Extract the [x, y] coordinate from the center of the cell holding the provided text.  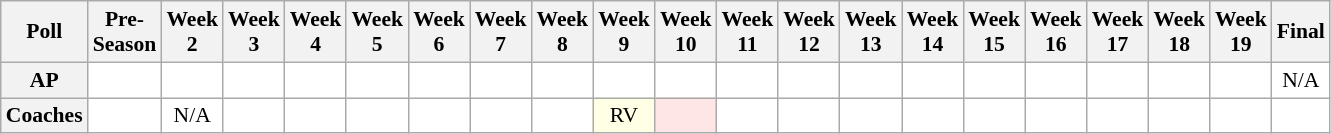
Week8 [562, 32]
Week9 [624, 32]
Week16 [1056, 32]
Week2 [192, 32]
Coaches [44, 116]
Week19 [1241, 32]
Poll [44, 32]
Pre-Season [125, 32]
Week6 [439, 32]
RV [624, 116]
Week10 [686, 32]
Week17 [1118, 32]
Week5 [377, 32]
Week4 [316, 32]
Week13 [871, 32]
Week3 [254, 32]
Week18 [1179, 32]
AP [44, 80]
Week14 [933, 32]
Week11 [748, 32]
Week12 [809, 32]
Final [1301, 32]
Week7 [501, 32]
Week15 [994, 32]
